For the text-containing cell, return its midpoint in [X, Y] coordinate format. 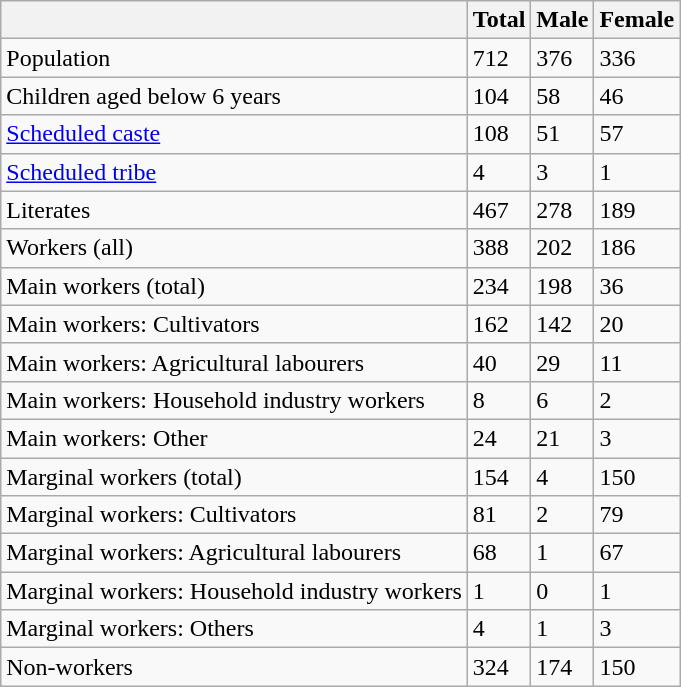
40 [499, 362]
Marginal workers (total) [234, 477]
Marginal workers: Household industry workers [234, 591]
Scheduled tribe [234, 172]
186 [637, 248]
51 [562, 134]
Non-workers [234, 667]
Male [562, 20]
21 [562, 438]
68 [499, 553]
20 [637, 324]
Main workers: Agricultural labourers [234, 362]
58 [562, 96]
198 [562, 286]
Female [637, 20]
67 [637, 553]
8 [499, 400]
189 [637, 210]
Total [499, 20]
Main workers: Household industry workers [234, 400]
79 [637, 515]
Children aged below 6 years [234, 96]
36 [637, 286]
278 [562, 210]
Marginal workers: Agricultural labourers [234, 553]
81 [499, 515]
Literates [234, 210]
Main workers: Cultivators [234, 324]
712 [499, 58]
Workers (all) [234, 248]
234 [499, 286]
202 [562, 248]
Marginal workers: Cultivators [234, 515]
46 [637, 96]
104 [499, 96]
29 [562, 362]
Marginal workers: Others [234, 629]
162 [499, 324]
24 [499, 438]
6 [562, 400]
174 [562, 667]
Main workers (total) [234, 286]
Main workers: Other [234, 438]
0 [562, 591]
154 [499, 477]
324 [499, 667]
388 [499, 248]
Scheduled caste [234, 134]
57 [637, 134]
Population [234, 58]
376 [562, 58]
336 [637, 58]
11 [637, 362]
467 [499, 210]
108 [499, 134]
142 [562, 324]
